Search for the cell housing the specified text and yield its [x, y] center coordinate. 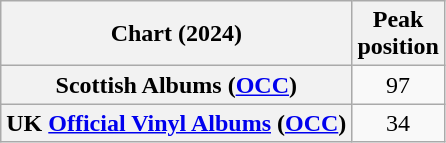
Scottish Albums (OCC) [176, 85]
97 [398, 85]
Chart (2024) [176, 34]
UK Official Vinyl Albums (OCC) [176, 123]
34 [398, 123]
Peakposition [398, 34]
